Scan for the cell matching the given text and deliver its (X, Y) coordinate at center. 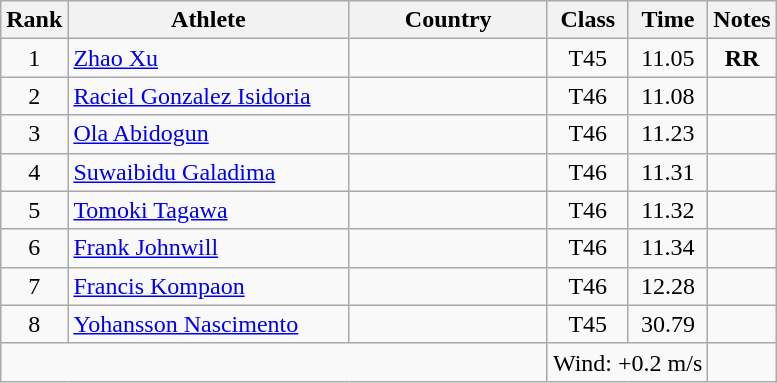
RR (742, 58)
Raciel Gonzalez Isidoria (208, 96)
Suwaibidu Galadima (208, 172)
Time (668, 20)
Notes (742, 20)
Country (448, 20)
1 (34, 58)
Ola Abidogun (208, 134)
Yohansson Nascimento (208, 324)
Frank Johnwill (208, 248)
30.79 (668, 324)
Francis Kompaon (208, 286)
Wind: +0.2 m/s (627, 362)
Tomoki Tagawa (208, 210)
11.08 (668, 96)
Rank (34, 20)
2 (34, 96)
11.05 (668, 58)
11.32 (668, 210)
11.34 (668, 248)
7 (34, 286)
12.28 (668, 286)
3 (34, 134)
Class (588, 20)
8 (34, 324)
6 (34, 248)
11.31 (668, 172)
11.23 (668, 134)
Athlete (208, 20)
5 (34, 210)
Zhao Xu (208, 58)
4 (34, 172)
